Scan for the cell matching the given text and deliver its [x, y] coordinate at center. 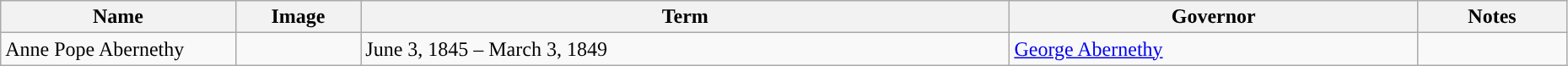
June 3, 1845 – March 3, 1849 [685, 49]
Image [299, 17]
Governor [1214, 17]
Anne Pope Abernethy [118, 49]
Notes [1493, 17]
George Abernethy [1214, 49]
Term [685, 17]
Name [118, 17]
